Find where the given text appears and provide that cell's center as [x, y] coordinate. 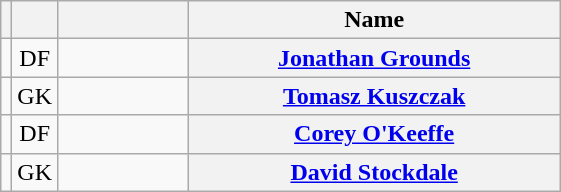
Corey O'Keeffe [374, 134]
David Stockdale [374, 172]
Name [374, 20]
Jonathan Grounds [374, 58]
Tomasz Kuszczak [374, 96]
